Extract the [x, y] coordinate from the center of the cell holding the provided text.  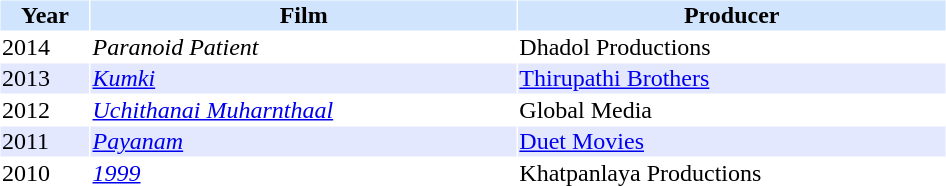
2011 [44, 141]
Thirupathi Brothers [732, 79]
Film [304, 15]
Global Media [732, 110]
Duet Movies [732, 141]
Kumki [304, 79]
Payanam [304, 141]
2012 [44, 110]
Paranoid Patient [304, 47]
Dhadol Productions [732, 47]
Year [44, 15]
Producer [732, 15]
2013 [44, 79]
Uchithanai Muharnthaal [304, 110]
2014 [44, 47]
